Output the (x, y) coordinate of the center of the cell containing the given text.  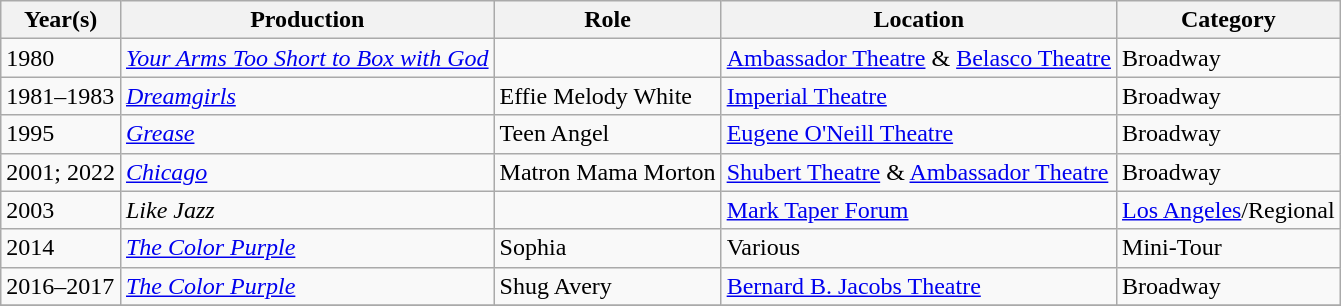
Bernard B. Jacobs Theatre (918, 286)
2001; 2022 (61, 172)
Mini-Tour (1229, 248)
Production (307, 20)
2003 (61, 210)
1981–1983 (61, 96)
Your Arms Too Short to Box with God (307, 58)
Chicago (307, 172)
Category (1229, 20)
Shug Avery (608, 286)
Grease (307, 134)
Los Angeles/Regional (1229, 210)
1995 (61, 134)
Dreamgirls (307, 96)
Matron Mama Morton (608, 172)
1980 (61, 58)
Year(s) (61, 20)
2014 (61, 248)
Like Jazz (307, 210)
2016–2017 (61, 286)
Eugene O'Neill Theatre (918, 134)
Various (918, 248)
Mark Taper Forum (918, 210)
Teen Angel (608, 134)
Effie Melody White (608, 96)
Role (608, 20)
Ambassador Theatre & Belasco Theatre (918, 58)
Imperial Theatre (918, 96)
Sophia (608, 248)
Location (918, 20)
Shubert Theatre & Ambassador Theatre (918, 172)
